Detect which cell encompasses the target text, then output its (X, Y) center coordinate. 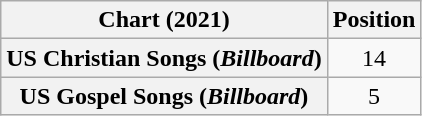
14 (374, 58)
US Gospel Songs (Billboard) (164, 96)
Chart (2021) (164, 20)
5 (374, 96)
Position (374, 20)
US Christian Songs (Billboard) (164, 58)
